Return the (x, y) coordinate for the center point of the cell that contains the specified text.  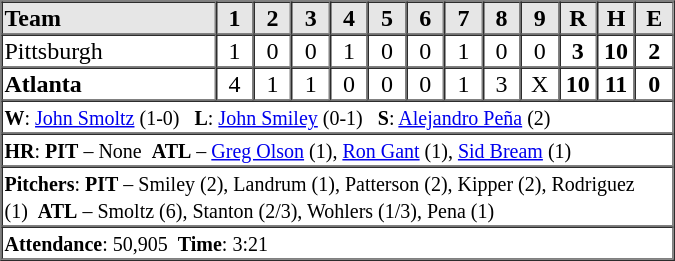
11 (616, 84)
Pitchers: PIT – Smiley (2), Landrum (1), Patterson (2), Kipper (2), Rodriguez (1) ATL – Smoltz (6), Stanton (2/3), Wohlers (1/3), Pena (1) (338, 196)
Attendance: 50,905 Time: 3:21 (338, 242)
E (654, 18)
HR: PIT – None ATL – Greg Olson (1), Ron Gant (1), Sid Bream (1) (338, 150)
8 (501, 18)
7 (463, 18)
W: John Smoltz (1-0) L: John Smiley (0-1) S: Alejandro Peña (2) (338, 116)
Team (109, 18)
Pittsburgh (109, 50)
H (616, 18)
9 (540, 18)
Atlanta (109, 84)
R (578, 18)
5 (387, 18)
X (540, 84)
6 (425, 18)
